Output the (x, y) coordinate of the center of the cell containing the given text.  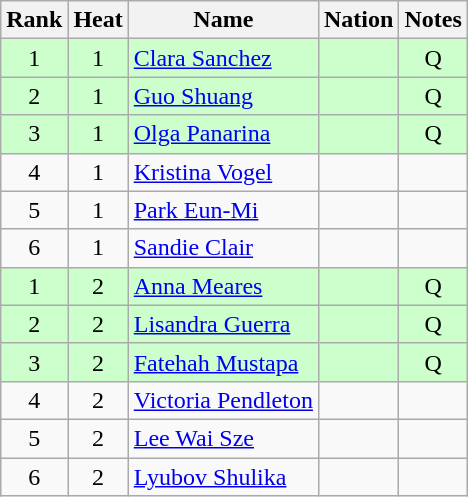
Fatehah Mustapa (223, 362)
Lyubov Shulika (223, 477)
Rank (34, 20)
Heat (98, 20)
Lee Wai Sze (223, 438)
Anna Meares (223, 286)
Nation (358, 20)
Victoria Pendleton (223, 400)
Notes (433, 20)
Name (223, 20)
Park Eun-Mi (223, 210)
Guo Shuang (223, 96)
Olga Panarina (223, 134)
Clara Sanchez (223, 58)
Lisandra Guerra (223, 324)
Kristina Vogel (223, 172)
Sandie Clair (223, 248)
